Identify which cell holds the provided text, then report its [X, Y] central coordinate. 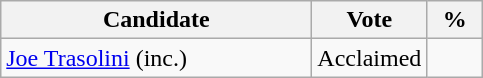
Vote [370, 20]
Candidate [156, 20]
Acclaimed [370, 58]
% [455, 20]
Joe Trasolini (inc.) [156, 58]
